Return the (x, y) coordinate for the center point of the cell that contains the specified text.  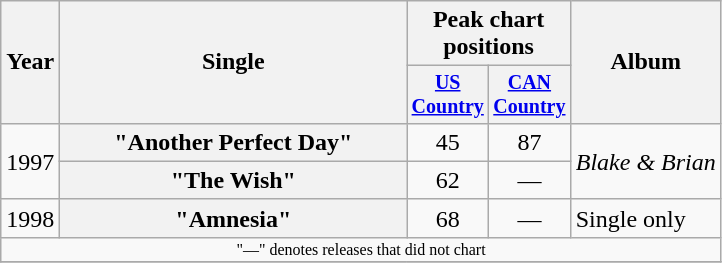
Blake & Brian (646, 161)
"The Wish" (234, 180)
CAN Country (530, 94)
US Country (448, 94)
68 (448, 218)
Year (30, 62)
Peak chartpositions (488, 34)
"Amnesia" (234, 218)
Single (234, 62)
Album (646, 62)
45 (448, 142)
"—" denotes releases that did not chart (362, 249)
Single only (646, 218)
1998 (30, 218)
"Another Perfect Day" (234, 142)
1997 (30, 161)
62 (448, 180)
87 (530, 142)
